Scan for the cell matching the given text and deliver its (x, y) coordinate at center. 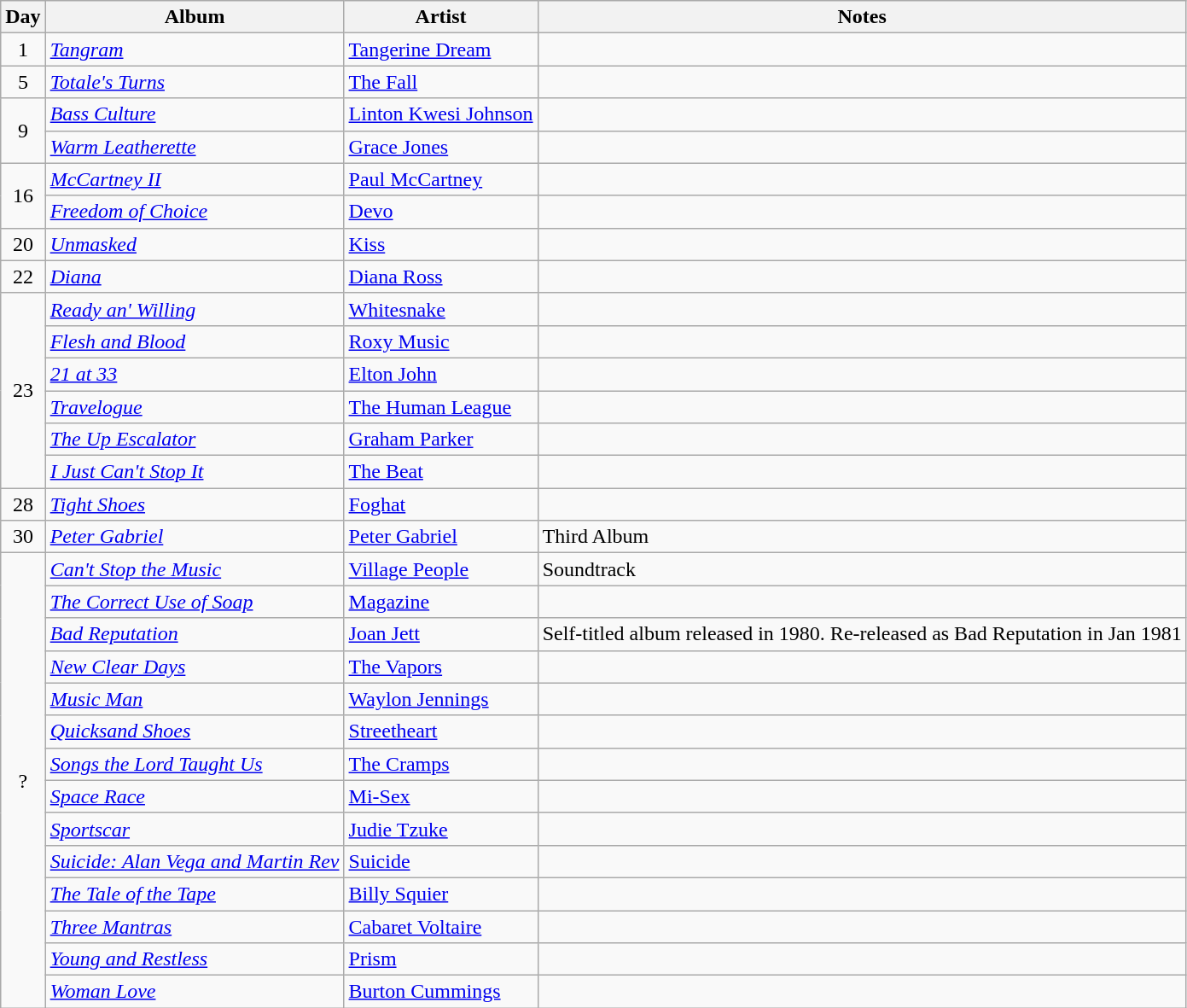
Suicide: Alan Vega and Martin Rev (195, 861)
Graham Parker (440, 440)
Warm Leatherette (195, 147)
Judie Tzuke (440, 829)
Third Album (862, 537)
Diana (195, 277)
Suicide (440, 861)
Three Mantras (195, 926)
Prism (440, 959)
Travelogue (195, 407)
30 (23, 537)
Freedom of Choice (195, 212)
9 (23, 131)
Whitesnake (440, 309)
New Clear Days (195, 667)
Cabaret Voltaire (440, 926)
The Up Escalator (195, 440)
Ready an' Willing (195, 309)
Diana Ross (440, 277)
16 (23, 195)
Unmasked (195, 244)
Notes (862, 17)
Self-titled album released in 1980. Re-released as Bad Reputation in Jan 1981 (862, 634)
Elton John (440, 374)
Devo (440, 212)
Grace Jones (440, 147)
The Cramps (440, 764)
1 (23, 50)
Streetheart (440, 731)
Roxy Music (440, 341)
Tight Shoes (195, 504)
Mi-Sex (440, 796)
Totale's Turns (195, 82)
The Beat (440, 472)
The Tale of the Tape (195, 894)
23 (23, 390)
I Just Can't Stop It (195, 472)
Sportscar (195, 829)
Bass Culture (195, 114)
McCartney II (195, 179)
Waylon Jennings (440, 699)
Kiss (440, 244)
Soundtrack (862, 569)
The Correct Use of Soap (195, 602)
21 at 33 (195, 374)
Linton Kwesi Johnson (440, 114)
Paul McCartney (440, 179)
5 (23, 82)
Quicksand Shoes (195, 731)
Can't Stop the Music (195, 569)
Bad Reputation (195, 634)
The Vapors (440, 667)
Billy Squier (440, 894)
The Human League (440, 407)
22 (23, 277)
Young and Restless (195, 959)
Tangerine Dream (440, 50)
Tangram (195, 50)
20 (23, 244)
Space Race (195, 796)
Music Man (195, 699)
Songs the Lord Taught Us (195, 764)
Album (195, 17)
Woman Love (195, 992)
Artist (440, 17)
Foghat (440, 504)
Day (23, 17)
? (23, 780)
Flesh and Blood (195, 341)
Village People (440, 569)
28 (23, 504)
Burton Cummings (440, 992)
Magazine (440, 602)
Joan Jett (440, 634)
The Fall (440, 82)
